Search for the cell housing the specified text and yield its (X, Y) center coordinate. 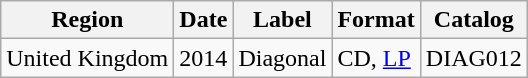
Label (282, 20)
United Kingdom (88, 58)
Diagonal (282, 58)
Region (88, 20)
2014 (204, 58)
Catalog (474, 20)
Format (376, 20)
DIAG012 (474, 58)
Date (204, 20)
CD, LP (376, 58)
